Return the [X, Y] coordinate for the center point of the cell that contains the specified text.  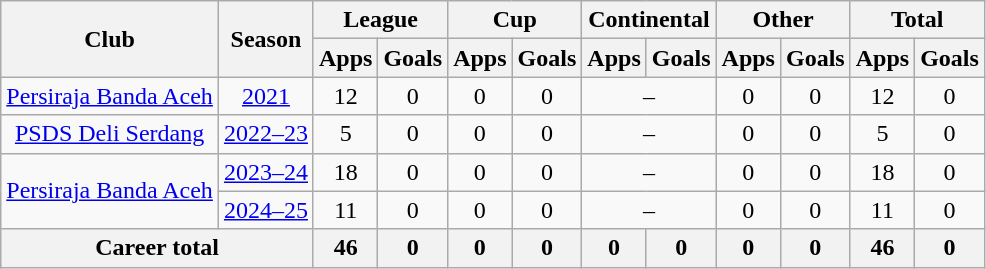
2023–24 [266, 172]
Continental [649, 20]
Cup [515, 20]
Career total [158, 248]
Club [110, 39]
Other [783, 20]
2022–23 [266, 134]
Total [917, 20]
PSDS Deli Serdang [110, 134]
League [380, 20]
Season [266, 39]
2024–25 [266, 210]
2021 [266, 96]
